Locate the cell with the specified text and output its (x, y) center coordinate. 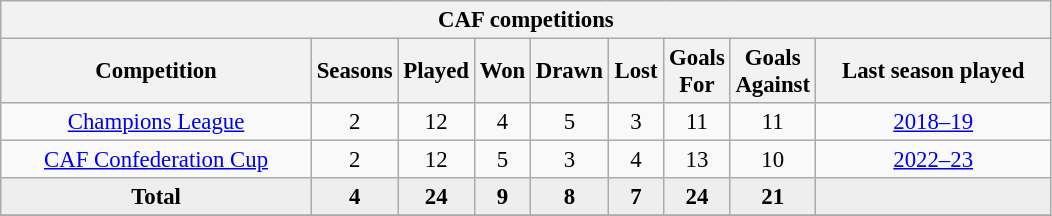
7 (636, 197)
Goals For (697, 72)
2018–19 (933, 122)
9 (502, 197)
Seasons (354, 72)
Played (436, 72)
CAF Confederation Cup (156, 160)
Competition (156, 72)
2022–23 (933, 160)
Last season played (933, 72)
Champions League (156, 122)
8 (570, 197)
CAF competitions (526, 20)
Won (502, 72)
Drawn (570, 72)
Goals Against (772, 72)
Total (156, 197)
10 (772, 160)
21 (772, 197)
13 (697, 160)
Lost (636, 72)
